Detect which cell encompasses the target text, then output its (x, y) center coordinate. 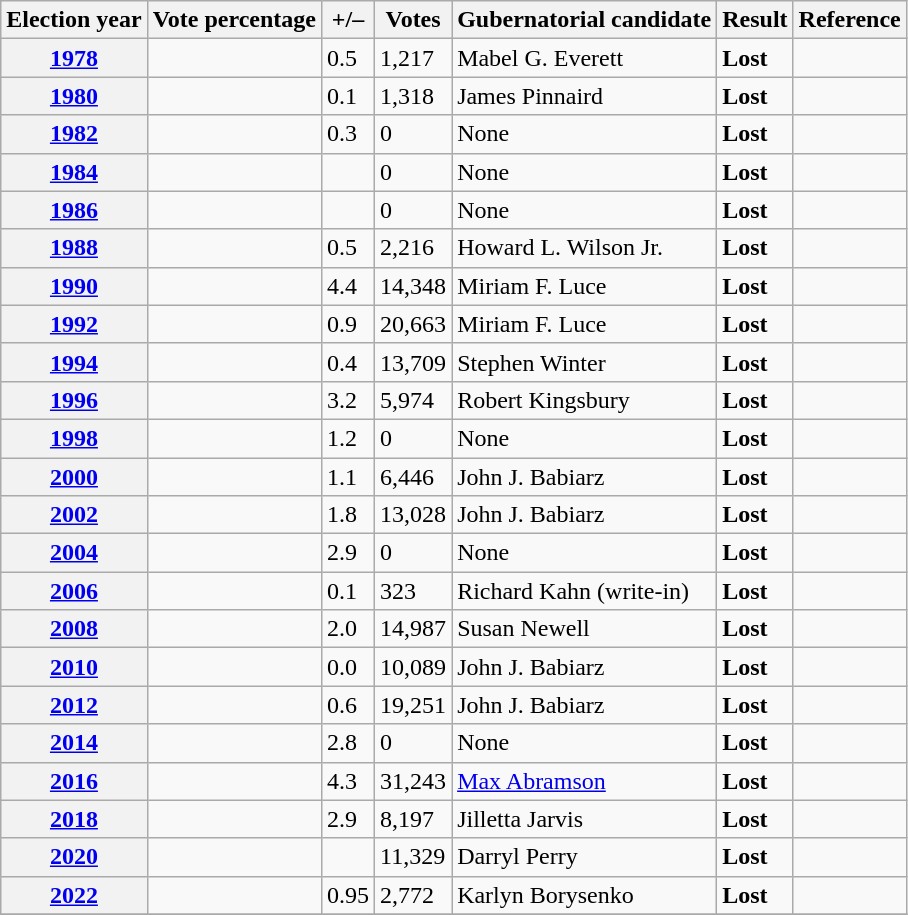
3.2 (348, 400)
1,217 (414, 58)
Richard Kahn (write-in) (584, 591)
1978 (74, 58)
0.3 (348, 134)
1.1 (348, 477)
4.3 (348, 781)
2014 (74, 743)
Karlyn Borysenko (584, 895)
4.4 (348, 286)
2,216 (414, 248)
2022 (74, 895)
Gubernatorial candidate (584, 20)
2.8 (348, 743)
2.0 (348, 629)
1988 (74, 248)
8,197 (414, 819)
Susan Newell (584, 629)
Howard L. Wilson Jr. (584, 248)
Election year (74, 20)
Stephen Winter (584, 362)
2018 (74, 819)
1994 (74, 362)
0.9 (348, 324)
13,709 (414, 362)
Reference (850, 20)
1996 (74, 400)
10,089 (414, 667)
1986 (74, 210)
0.0 (348, 667)
Jilletta Jarvis (584, 819)
1998 (74, 438)
0.95 (348, 895)
2006 (74, 591)
Darryl Perry (584, 857)
Vote percentage (234, 20)
+/– (348, 20)
1984 (74, 172)
0.6 (348, 705)
James Pinnaird (584, 96)
1980 (74, 96)
2,772 (414, 895)
2008 (74, 629)
19,251 (414, 705)
2020 (74, 857)
2002 (74, 515)
Votes (414, 20)
31,243 (414, 781)
2016 (74, 781)
0.4 (348, 362)
Mabel G. Everett (584, 58)
14,987 (414, 629)
1992 (74, 324)
13,028 (414, 515)
2010 (74, 667)
323 (414, 591)
11,329 (414, 857)
1982 (74, 134)
2004 (74, 553)
1,318 (414, 96)
14,348 (414, 286)
Robert Kingsbury (584, 400)
2012 (74, 705)
5,974 (414, 400)
1.8 (348, 515)
6,446 (414, 477)
1.2 (348, 438)
Result (755, 20)
Max Abramson (584, 781)
20,663 (414, 324)
1990 (74, 286)
2000 (74, 477)
